Extract the [X, Y] coordinate from the center of the cell holding the provided text.  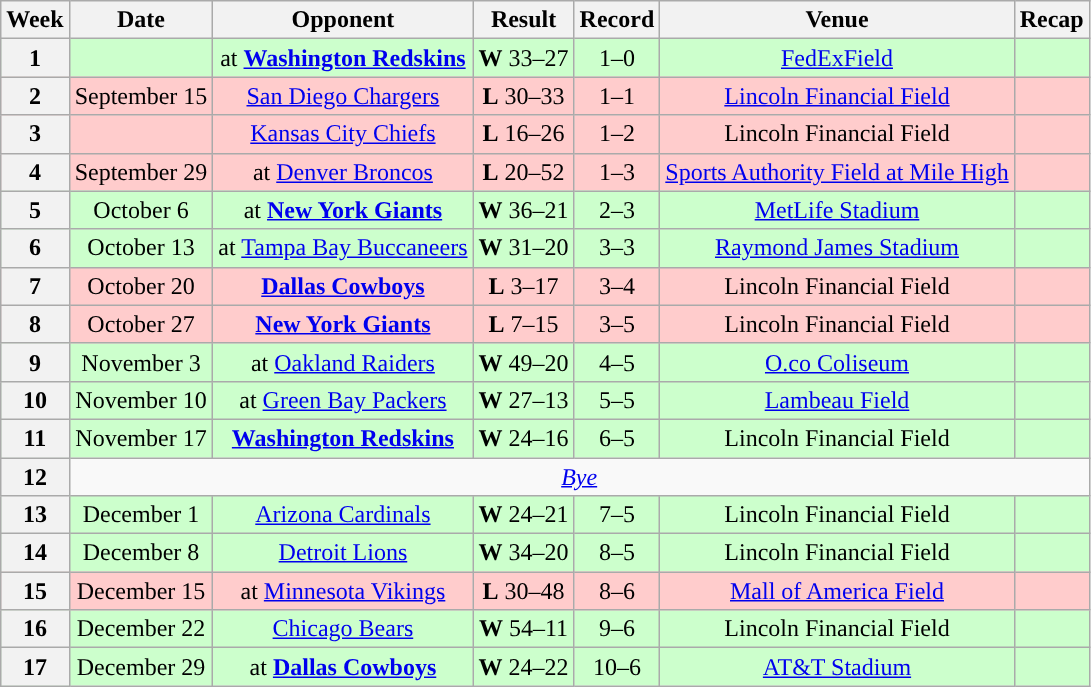
14 [35, 553]
December 22 [141, 629]
September 15 [141, 96]
MetLife Stadium [837, 210]
Chicago Bears [343, 629]
at New York Giants [343, 210]
Lambeau Field [837, 400]
W 33–27 [524, 58]
11 [35, 438]
2 [35, 96]
October 20 [141, 286]
W 24–21 [524, 515]
New York Giants [343, 324]
November 17 [141, 438]
1 [35, 58]
September 29 [141, 172]
December 29 [141, 667]
2–3 [617, 210]
4 [35, 172]
December 1 [141, 515]
Dallas Cowboys [343, 286]
8–6 [617, 591]
7 [35, 286]
at Dallas Cowboys [343, 667]
4–5 [617, 362]
1–3 [617, 172]
Date [141, 20]
Bye [579, 477]
Venue [837, 20]
16 [35, 629]
7–5 [617, 515]
Recap [1052, 20]
6–5 [617, 438]
AT&T Stadium [837, 667]
at Washington Redskins [343, 58]
at Green Bay Packers [343, 400]
Record [617, 20]
W 31–20 [524, 248]
Detroit Lions [343, 553]
1–1 [617, 96]
L 30–33 [524, 96]
5–5 [617, 400]
9–6 [617, 629]
W 24–22 [524, 667]
L 30–48 [524, 591]
W 49–20 [524, 362]
L 16–26 [524, 134]
6 [35, 248]
1–0 [617, 58]
December 8 [141, 553]
at Tampa Bay Buccaneers [343, 248]
Raymond James Stadium [837, 248]
November 10 [141, 400]
W 54–11 [524, 629]
3–5 [617, 324]
Kansas City Chiefs [343, 134]
W 34–20 [524, 553]
October 27 [141, 324]
Week [35, 20]
17 [35, 667]
Washington Redskins [343, 438]
10–6 [617, 667]
Result [524, 20]
1–2 [617, 134]
L 7–15 [524, 324]
Opponent [343, 20]
L 3–17 [524, 286]
November 3 [141, 362]
15 [35, 591]
Mall of America Field [837, 591]
O.co Coliseum [837, 362]
L 20–52 [524, 172]
October 13 [141, 248]
Sports Authority Field at Mile High [837, 172]
October 6 [141, 210]
W 24–16 [524, 438]
W 36–21 [524, 210]
San Diego Chargers [343, 96]
3–4 [617, 286]
December 15 [141, 591]
3 [35, 134]
at Oakland Raiders [343, 362]
at Minnesota Vikings [343, 591]
12 [35, 477]
9 [35, 362]
3–3 [617, 248]
13 [35, 515]
5 [35, 210]
FedExField [837, 58]
at Denver Broncos [343, 172]
8 [35, 324]
W 27–13 [524, 400]
10 [35, 400]
8–5 [617, 553]
Arizona Cardinals [343, 515]
